Locate the cell with the specified text and output its [x, y] center coordinate. 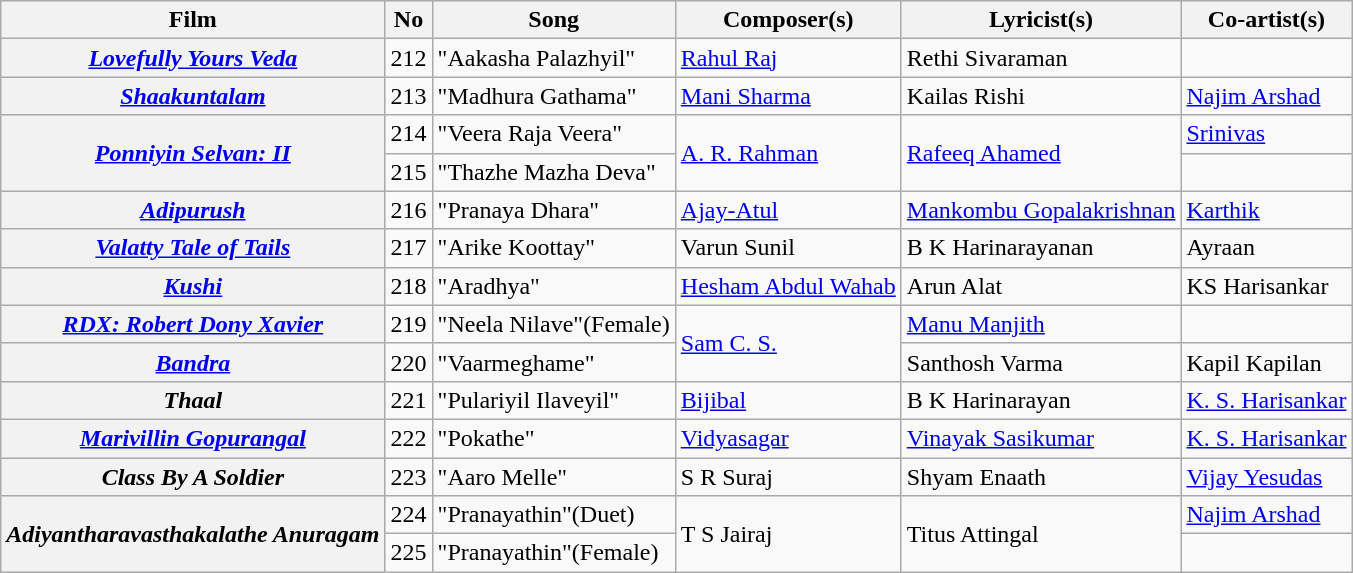
Titus Attingal [1041, 534]
Thaal [193, 400]
224 [408, 515]
"Neela Nilave"(Female) [554, 324]
B K Harinarayan [1041, 400]
S R Suraj [788, 477]
Santhosh Varma [1041, 362]
"Pulariyil Ilaveyil" [554, 400]
Class By A Soldier [193, 477]
"Aradhya" [554, 286]
215 [408, 172]
Rethi Sivaraman [1041, 58]
"Aakasha Palazhyil" [554, 58]
Shaakuntalam [193, 96]
"Pranaya Dhara" [554, 210]
Vinayak Sasikumar [1041, 438]
"Vaarmeghame" [554, 362]
KS Harisankar [1266, 286]
Valatty Tale of Tails [193, 248]
217 [408, 248]
"Madhura Gathama" [554, 96]
218 [408, 286]
219 [408, 324]
Ponniyin Selvan: II [193, 153]
Song [554, 20]
Marivillin Gopurangal [193, 438]
212 [408, 58]
T S Jairaj [788, 534]
Sam C. S. [788, 343]
Varun Sunil [788, 248]
214 [408, 134]
Vidyasagar [788, 438]
RDX: Robert Dony Xavier [193, 324]
216 [408, 210]
Adiyantharavasthakalathe Anuragam [193, 534]
Kushi [193, 286]
B K Harinarayanan [1041, 248]
Rafeeq Ahamed [1041, 153]
"Veera Raja Veera" [554, 134]
Bandra [193, 362]
"Thazhe Mazha Deva" [554, 172]
225 [408, 553]
Kailas Rishi [1041, 96]
221 [408, 400]
Srinivas [1266, 134]
Mankombu Gopalakrishnan [1041, 210]
Ajay-Atul [788, 210]
"Pranayathin"(Female) [554, 553]
No [408, 20]
"Pokathe" [554, 438]
Bijibal [788, 400]
Lovefully Yours Veda [193, 58]
Rahul Raj [788, 58]
Karthik [1266, 210]
Co-artist(s) [1266, 20]
"Aaro Melle" [554, 477]
Hesham Abdul Wahab [788, 286]
Ayraan [1266, 248]
Lyricist(s) [1041, 20]
Kapil Kapilan [1266, 362]
Arun Alat [1041, 286]
"Arike Koottay" [554, 248]
"Pranayathin"(Duet) [554, 515]
Adipurush [193, 210]
222 [408, 438]
Mani Sharma [788, 96]
Shyam Enaath [1041, 477]
223 [408, 477]
220 [408, 362]
Vijay Yesudas [1266, 477]
Composer(s) [788, 20]
213 [408, 96]
Film [193, 20]
Manu Manjith [1041, 324]
A. R. Rahman [788, 153]
